From the cell containing the given text, extract its center point as (x, y) coordinate. 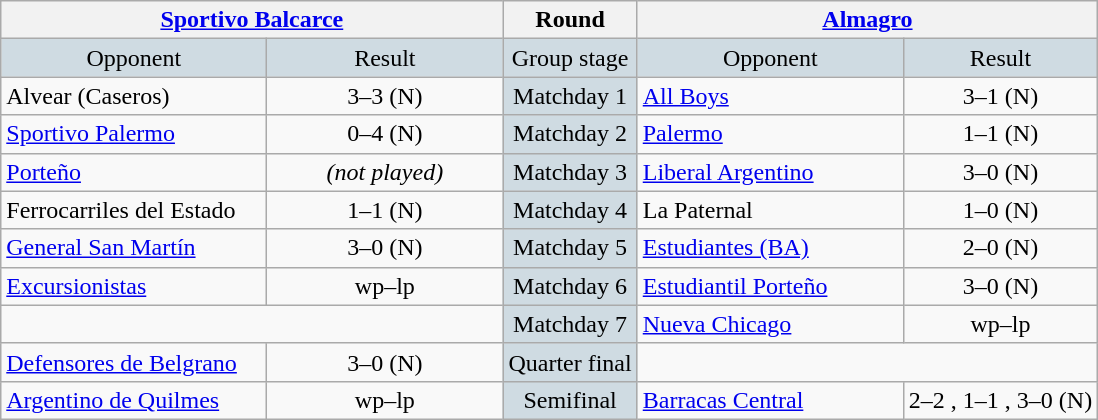
Ferrocarriles del Estado (134, 210)
Barracas Central (770, 400)
(not played) (385, 172)
Matchday 7 (570, 324)
Excursionistas (134, 286)
Matchday 2 (570, 134)
Sportivo Balcarce (252, 20)
Alvear (Caseros) (134, 96)
Semifinal (570, 400)
Defensores de Belgrano (134, 362)
Matchday 4 (570, 210)
Liberal Argentino (770, 172)
Estudiantes (BA) (770, 248)
Group stage (570, 58)
Argentino de Quilmes (134, 400)
Sportivo Palermo (134, 134)
Matchday 3 (570, 172)
Matchday 5 (570, 248)
General San Martín (134, 248)
3–1 (N) (1000, 96)
Matchday 1 (570, 96)
0–4 (N) (385, 134)
2–2 , 1–1 , 3–0 (N) (1000, 400)
Estudiantil Porteño (770, 286)
Matchday 6 (570, 286)
Almagro (867, 20)
1–0 (N) (1000, 210)
Round (570, 20)
3–3 (N) (385, 96)
2–0 (N) (1000, 248)
All Boys (770, 96)
Porteño (134, 172)
La Paternal (770, 210)
Quarter final (570, 362)
Nueva Chicago (770, 324)
Palermo (770, 134)
